From the cell containing the given text, extract its center point as [X, Y] coordinate. 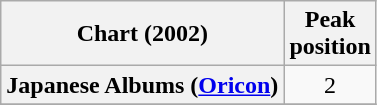
Peakposition [330, 34]
2 [330, 85]
Chart (2002) [142, 34]
Japanese Albums (Oricon) [142, 85]
